Output the (X, Y) coordinate of the center of the cell containing the given text.  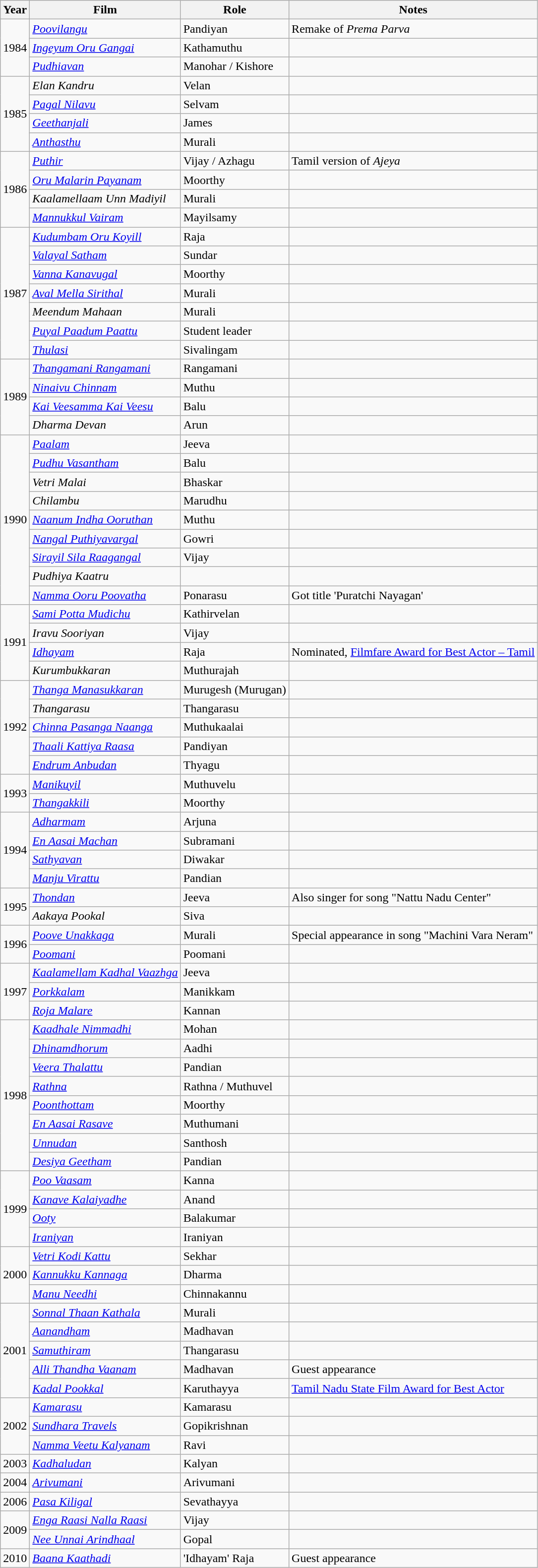
Puyal Paadum Paattu (105, 331)
Endrum Anbudan (105, 765)
1995 (15, 907)
Sevathayya (235, 1502)
1993 (15, 793)
Santhosh (235, 1142)
Ingeyum Oru Gangai (105, 48)
Veera Thalattu (105, 1067)
Poove Unakkaga (105, 935)
Adharmam (105, 821)
Rangamani (235, 369)
Enga Raasi Nalla Raasi (105, 1520)
1987 (15, 293)
Thangakkili (105, 803)
1986 (15, 189)
Alli Thandha Vaanam (105, 1369)
Naanum Indha Ooruthan (105, 519)
Kudumbam Oru Koyill (105, 237)
Arun (235, 425)
Kannan (235, 1010)
Kadhaludan (105, 1464)
1999 (15, 1209)
1994 (15, 850)
Pudhiya Kaatru (105, 576)
Ravi (235, 1445)
Namma Veetu Kalyanam (105, 1445)
Nominated, Filmfare Award for Best Actor – Tamil (414, 652)
1985 (15, 114)
2001 (15, 1350)
1984 (15, 48)
Poo Vaasam (105, 1181)
Poovilangu (105, 29)
Gowri (235, 538)
Sundhara Travels (105, 1426)
Muthuvelu (235, 784)
'Idhayam' Raja (235, 1558)
Sathyavan (105, 860)
Tamil Nadu State Film Award for Best Actor (414, 1388)
Gopal (235, 1539)
Kanave Kalaiyadhe (105, 1199)
Kadal Pookkal (105, 1388)
Vetri Malai (105, 482)
Kathamuthu (235, 48)
Got title 'Puratchi Nayagan' (414, 595)
2003 (15, 1464)
Sonnal Thaan Kathala (105, 1313)
Nee Unnai Arindhaal (105, 1539)
Kaalamellaam Unn Madiyil (105, 198)
Selvam (235, 104)
Vetri Kodi Kattu (105, 1256)
Thangamani Rangamani (105, 369)
James (235, 123)
Kaalamellam Kadhal Vaazhga (105, 973)
1996 (15, 944)
Aakaya Pookal (105, 916)
Rathna / Muthuvel (235, 1086)
Mannukkul Vairam (105, 217)
Pasa Kiligal (105, 1502)
Aval Mella Sirithal (105, 293)
Gopikrishnan (235, 1426)
Siva (235, 916)
Muthukaalai (235, 727)
Aadhi (235, 1048)
2002 (15, 1426)
Vijay / Azhagu (235, 161)
1990 (15, 520)
Velan (235, 85)
Bhaskar (235, 482)
Dharma Devan (105, 425)
Kannukku Kannaga (105, 1275)
En Aasai Machan (105, 841)
Valayal Satham (105, 255)
Ponarasu (235, 595)
Pudhiavan (105, 66)
Roja Malare (105, 1010)
Thanga Manasukkaran (105, 690)
Samuthiram (105, 1350)
Oru Malarin Payanam (105, 180)
Kurumbukkaran (105, 671)
Kanna (235, 1181)
Role (235, 10)
Mayilsamy (235, 217)
2000 (15, 1275)
Muthurajah (235, 671)
Manikuyil (105, 784)
Ooty (105, 1218)
1992 (15, 727)
Sami Potta Mudichu (105, 614)
Muthumani (235, 1124)
Meendum Mahaan (105, 312)
2004 (15, 1483)
Anthasthu (105, 142)
Tamil version of Ajeya (414, 161)
Special appearance in song "Machini Vara Neram" (414, 935)
Paalam (105, 444)
Arjuna (235, 821)
Ninaivu Chinnam (105, 387)
Idhayam (105, 652)
Karuthayya (235, 1388)
Iravu Sooriyan (105, 633)
Thyagu (235, 765)
1989 (15, 397)
Manju Virattu (105, 878)
Balakumar (235, 1218)
Mohan (235, 1029)
Murugesh (Murugan) (235, 690)
Sundar (235, 255)
Porkkalam (105, 992)
Rathna (105, 1086)
Year (15, 10)
En Aasai Rasave (105, 1124)
1998 (15, 1095)
Dharma (235, 1275)
2009 (15, 1530)
1991 (15, 642)
Manohar / Kishore (235, 66)
Chinnakannu (235, 1294)
2006 (15, 1502)
Marudhu (235, 501)
Chilambu (105, 501)
Geethanjali (105, 123)
Dhinamdhorum (105, 1048)
Elan Kandru (105, 85)
Thulasi (105, 350)
Namma Ooru Poovatha (105, 595)
Kai Veesamma Kai Veesu (105, 406)
Baana Kaathadi (105, 1558)
2010 (15, 1558)
Chinna Pasanga Naanga (105, 727)
Sirayil Sila Raagangal (105, 558)
Student leader (235, 331)
1997 (15, 992)
Thondan (105, 897)
Kathirvelan (235, 614)
Desiya Geetham (105, 1162)
Also singer for song "Nattu Nadu Center" (414, 897)
Kalyan (235, 1464)
Vanna Kanavugal (105, 274)
Film (105, 10)
Anand (235, 1199)
Pudhu Vasantham (105, 463)
Sivalingam (235, 350)
Puthir (105, 161)
Diwakar (235, 860)
Notes (414, 10)
Remake of Prema Parva (414, 29)
Sekhar (235, 1256)
Unnudan (105, 1142)
Manikkam (235, 992)
Aanandham (105, 1331)
Thaali Kattiya Raasa (105, 746)
Nangal Puthiyavargal (105, 538)
Manu Needhi (105, 1294)
Pagal Nilavu (105, 104)
Kaadhale Nimmadhi (105, 1029)
Poonthottam (105, 1105)
Subramani (235, 841)
